Provide the [X, Y] coordinate of the cell's center where the given text is located.  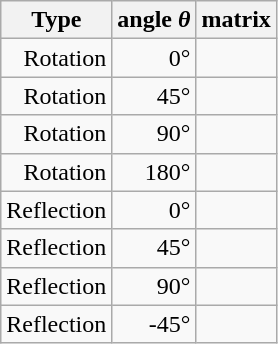
180° [154, 172]
angle θ [154, 20]
-45° [154, 324]
Type [56, 20]
matrix [236, 20]
